Capture the cell that displays the provided text and extract its [x, y] central coordinate. 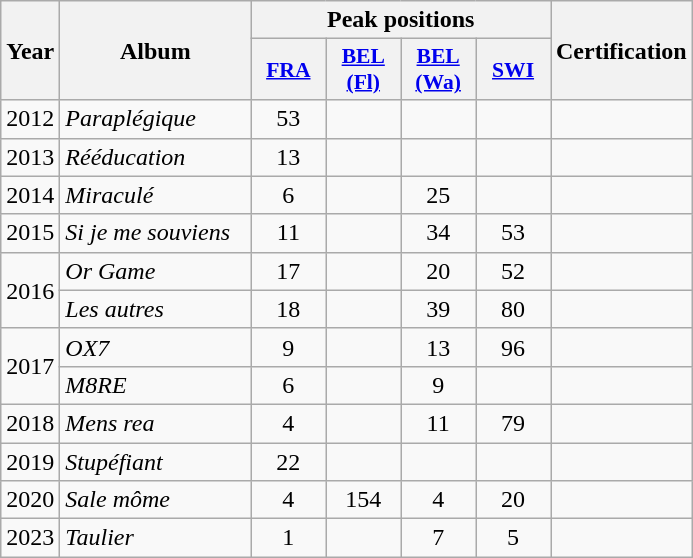
25 [438, 195]
Mens rea [156, 423]
Rééducation [156, 157]
Taulier [156, 538]
Sale môme [156, 500]
7 [438, 538]
79 [514, 423]
OX7 [156, 347]
39 [438, 309]
Miraculé [156, 195]
2016 [30, 290]
SWI [514, 70]
34 [438, 233]
Certification [621, 50]
Or Game [156, 271]
2018 [30, 423]
18 [288, 309]
2015 [30, 233]
2020 [30, 500]
1 [288, 538]
Album [156, 50]
22 [288, 461]
Stupéfiant [156, 461]
Les autres [156, 309]
M8RE [156, 385]
2017 [30, 366]
17 [288, 271]
5 [514, 538]
80 [514, 309]
96 [514, 347]
BEL(Wa) [438, 70]
Paraplégique [156, 119]
2023 [30, 538]
Si je me souviens [156, 233]
2019 [30, 461]
2014 [30, 195]
154 [364, 500]
Peak positions [401, 20]
BEL(Fl) [364, 70]
2013 [30, 157]
Year [30, 50]
52 [514, 271]
FRA [288, 70]
2012 [30, 119]
